Return the (x, y) coordinate for the center point of the cell that contains the specified text.  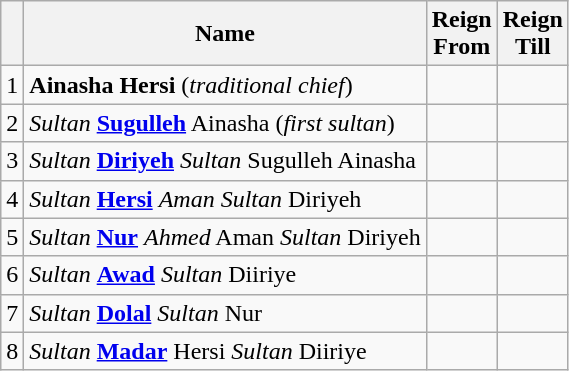
7 (12, 313)
2 (12, 123)
8 (12, 351)
Name (225, 34)
4 (12, 199)
5 (12, 237)
3 (12, 161)
1 (12, 85)
Sultan Sugulleh Ainasha (first sultan) (225, 123)
ReignFrom (462, 34)
Sultan Nur Ahmed Aman Sultan Diriyeh (225, 237)
Sultan Dolal Sultan Nur (225, 313)
6 (12, 275)
Sultan Awad Sultan Diiriye (225, 275)
Sultan Madar Hersi Sultan Diiriye (225, 351)
ReignTill (532, 34)
Sultan Hersi Aman Sultan Diriyeh (225, 199)
Sultan Diriyeh Sultan Sugulleh Ainasha (225, 161)
Ainasha Hersi (traditional chief) (225, 85)
